Pinpoint the cell where the given text exists, returning its (X, Y) midpoint coordinate. 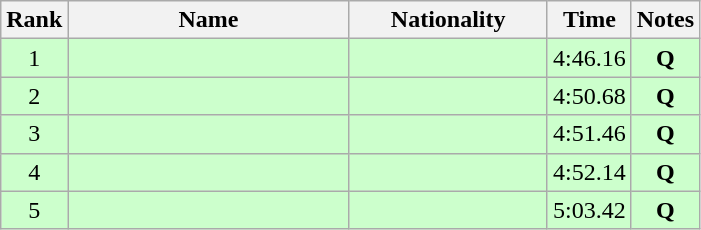
4:46.16 (589, 58)
4:50.68 (589, 96)
4 (34, 172)
Rank (34, 20)
5 (34, 210)
Nationality (448, 20)
4:52.14 (589, 172)
Time (589, 20)
5:03.42 (589, 210)
2 (34, 96)
Notes (665, 20)
Name (208, 20)
3 (34, 134)
4:51.46 (589, 134)
1 (34, 58)
